Extract the [X, Y] coordinate from the center of the cell holding the provided text.  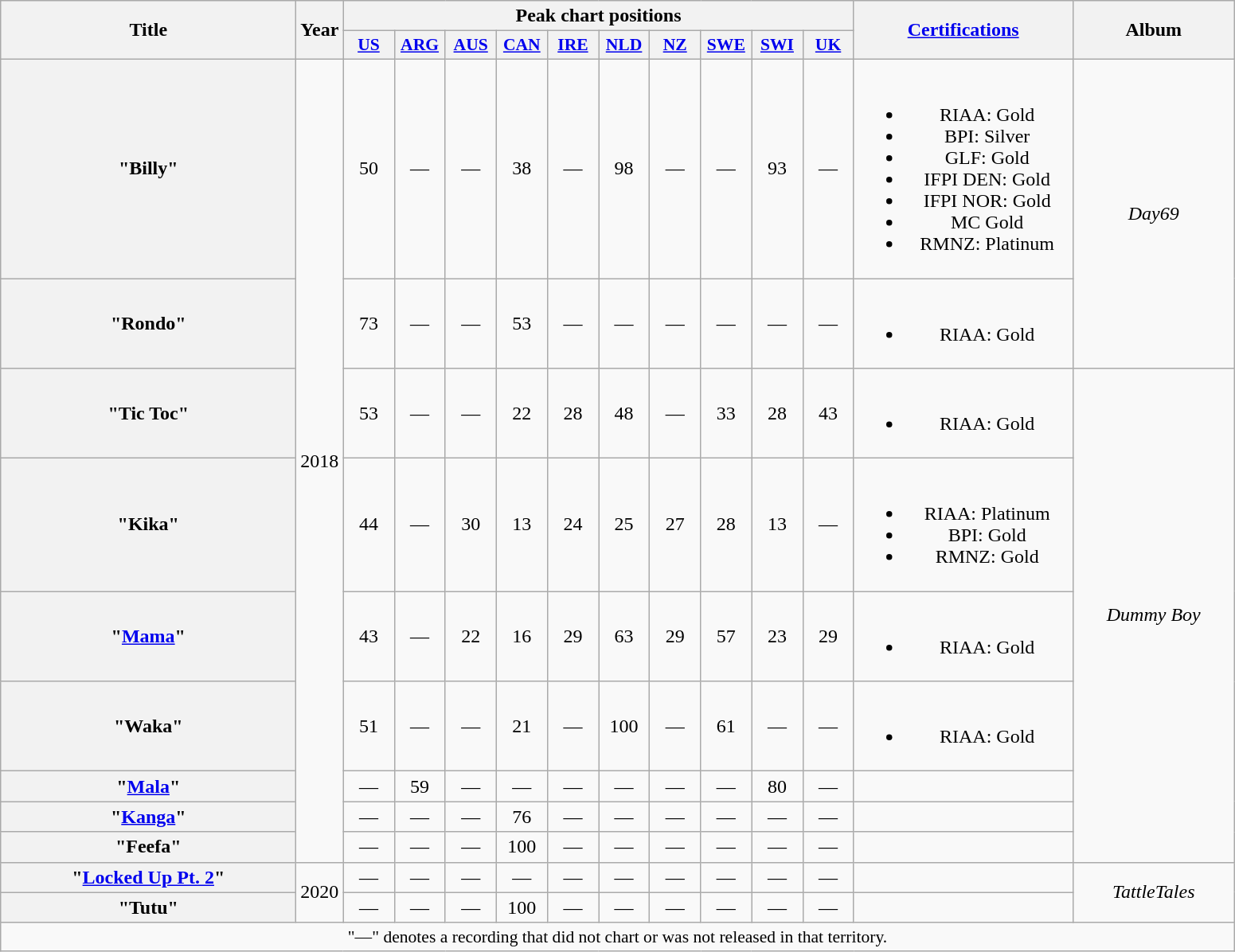
51 [369, 726]
25 [624, 525]
27 [675, 525]
80 [777, 786]
UK [828, 45]
Album [1153, 30]
"Tic Toc" [148, 414]
"Kika" [148, 525]
63 [624, 637]
30 [471, 525]
50 [369, 169]
"Mala" [148, 786]
"Mama" [148, 637]
TattleTales [1153, 892]
"Kanga" [148, 817]
73 [369, 323]
"Rondo" [148, 323]
"Billy" [148, 169]
Day69 [1153, 213]
ARG [420, 45]
57 [726, 637]
"—" denotes a recording that did not chart or was not released in that territory. [618, 937]
IRE [573, 45]
"Locked Up Pt. 2" [148, 877]
24 [573, 525]
38 [522, 169]
NLD [624, 45]
Dummy Boy [1153, 615]
US [369, 45]
23 [777, 637]
"Tutu" [148, 907]
21 [522, 726]
NZ [675, 45]
2018 [320, 460]
Peak chart positions [599, 16]
RIAA: GoldBPI: SilverGLF: GoldIFPI DEN: GoldIFPI NOR: GoldMC GoldRMNZ: Platinum [963, 169]
93 [777, 169]
48 [624, 414]
98 [624, 169]
"Feefa" [148, 847]
76 [522, 817]
RIAA: PlatinumBPI: GoldRMNZ: Gold [963, 525]
SWE [726, 45]
Title [148, 30]
33 [726, 414]
"Waka" [148, 726]
AUS [471, 45]
44 [369, 525]
61 [726, 726]
2020 [320, 892]
59 [420, 786]
Year [320, 30]
CAN [522, 45]
16 [522, 637]
SWI [777, 45]
Certifications [963, 30]
